Capture the cell that displays the provided text and extract its (X, Y) central coordinate. 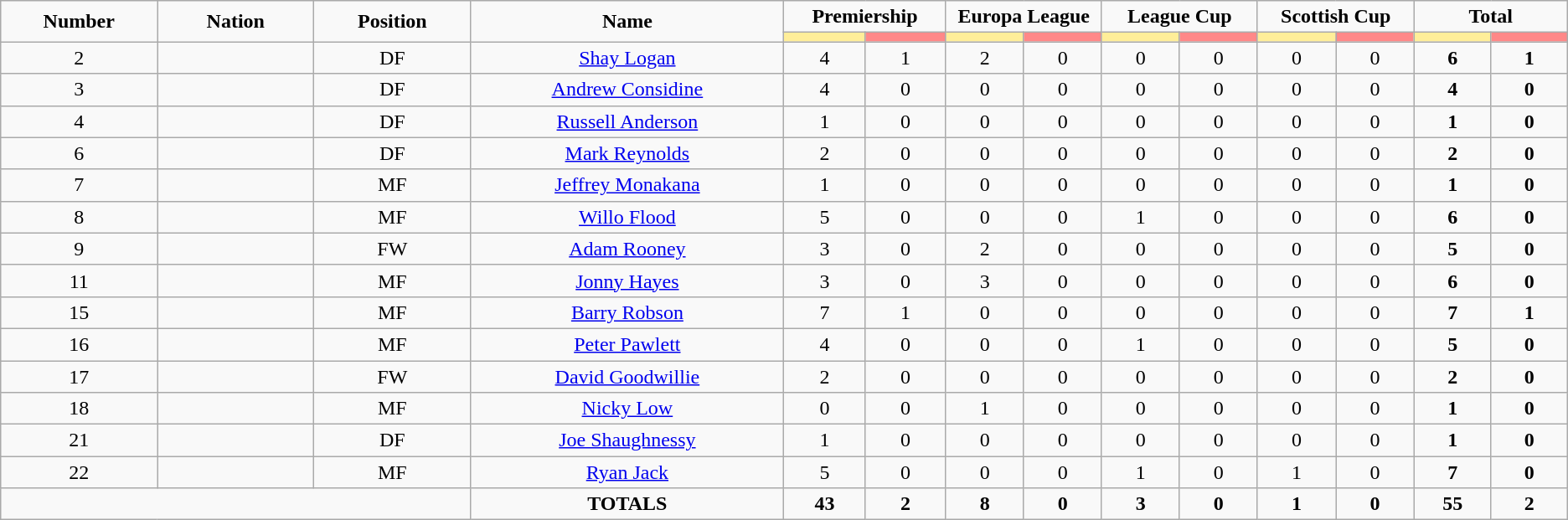
Europa League (1024, 17)
Number (79, 22)
Andrew Considine (627, 90)
43 (824, 504)
Joe Shaughnessy (627, 440)
Barry Robson (627, 312)
Scottish Cup (1335, 17)
Name (627, 22)
Total (1491, 17)
TOTALS (627, 504)
Jonny Hayes (627, 281)
Nicky Low (627, 409)
9 (79, 249)
17 (79, 376)
16 (79, 344)
Russell Anderson (627, 121)
Nation (236, 22)
18 (79, 409)
Mark Reynolds (627, 153)
22 (79, 472)
21 (79, 440)
15 (79, 312)
55 (1452, 504)
Peter Pawlett (627, 344)
Premiership (864, 17)
Willo Flood (627, 217)
League Cup (1179, 17)
Ryan Jack (627, 472)
David Goodwillie (627, 376)
Adam Rooney (627, 249)
Jeffrey Monakana (627, 185)
Position (392, 22)
Shay Logan (627, 58)
11 (79, 281)
